Find where the given text appears and provide that cell's center as [x, y] coordinate. 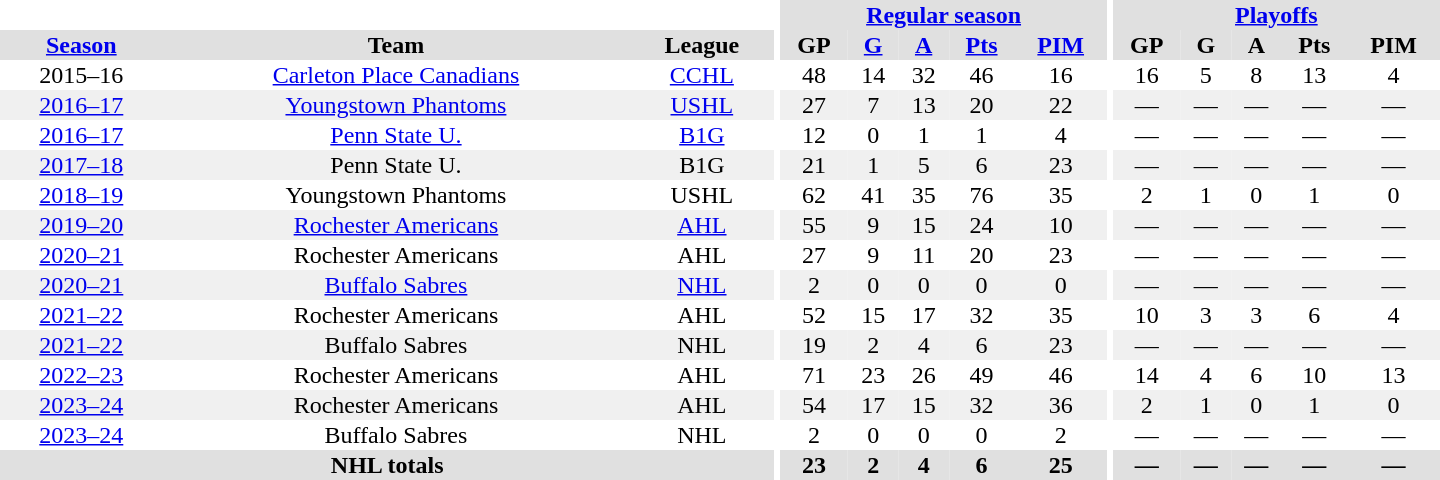
52 [814, 315]
62 [814, 195]
41 [873, 195]
26 [923, 375]
7 [873, 105]
8 [1256, 75]
55 [814, 225]
Team [396, 45]
Playoffs [1276, 15]
Season [82, 45]
11 [923, 255]
Regular season [944, 15]
49 [982, 375]
24 [982, 225]
2018–19 [82, 195]
2022–23 [82, 375]
76 [982, 195]
21 [814, 165]
NHL totals [387, 465]
71 [814, 375]
2017–18 [82, 165]
25 [1060, 465]
19 [814, 345]
54 [814, 405]
CCHL [702, 75]
Carleton Place Canadians [396, 75]
2015–16 [82, 75]
36 [1060, 405]
2019–20 [82, 225]
League [702, 45]
22 [1060, 105]
12 [814, 135]
48 [814, 75]
